Return the [x, y] coordinate for the center point of the cell that contains the specified text.  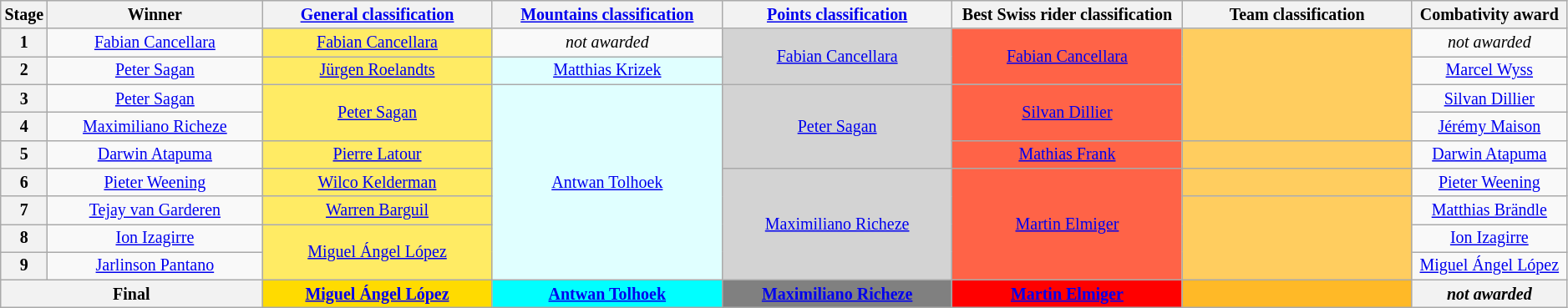
Combativity award [1489, 15]
Points classification [837, 15]
Wilco Kelderman [378, 182]
Mountains classification [606, 15]
1 [24, 43]
Jürgen Roelandts [378, 70]
Stage [24, 15]
Pierre Latour [378, 154]
2 [24, 70]
Mathias Frank [1068, 154]
Jérémy Maison [1489, 127]
Jarlinson Pantano [155, 265]
Marcel Wyss [1489, 70]
Matthias Brändle [1489, 210]
8 [24, 239]
7 [24, 210]
9 [24, 265]
6 [24, 182]
5 [24, 154]
Tejay van Garderen [155, 210]
Matthias Krizek [606, 70]
Final [132, 294]
Best Swiss rider classification [1068, 15]
Winner [155, 15]
Team classification [1297, 15]
General classification [378, 15]
Warren Barguil [378, 210]
3 [24, 98]
4 [24, 127]
